Determine the [X, Y] coordinate at the center of the cell enclosing the given text.  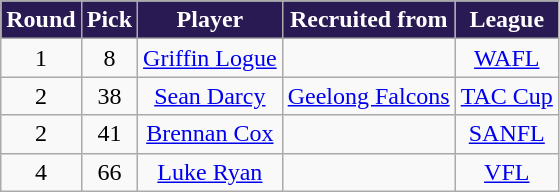
Pick [109, 20]
1 [41, 58]
VFL [506, 172]
League [506, 20]
66 [109, 172]
TAC Cup [506, 96]
38 [109, 96]
SANFL [506, 134]
Geelong Falcons [368, 96]
Recruited from [368, 20]
8 [109, 58]
Sean Darcy [210, 96]
Luke Ryan [210, 172]
Player [210, 20]
Griffin Logue [210, 58]
41 [109, 134]
WAFL [506, 58]
4 [41, 172]
Round [41, 20]
Brennan Cox [210, 134]
